Locate the cell with the specified text and output its [x, y] center coordinate. 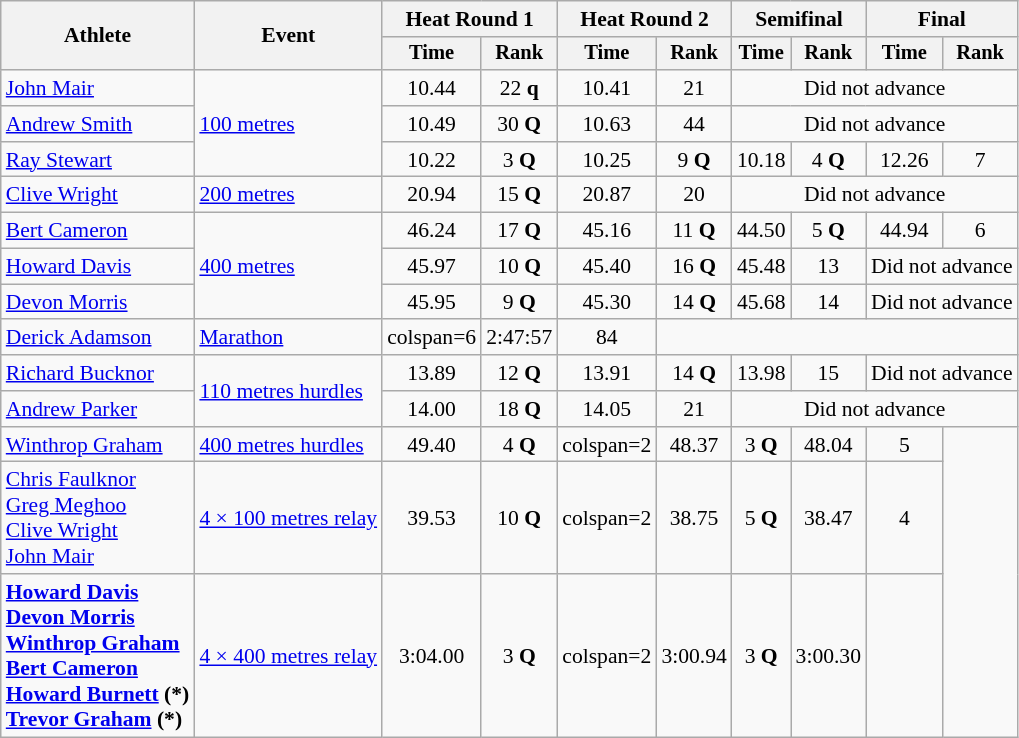
10.41 [606, 88]
45.95 [432, 302]
Andrew Parker [98, 409]
39.53 [432, 518]
Semifinal [799, 19]
Ray Stewart [98, 160]
Winthrop Graham [98, 445]
12 Q [519, 373]
16 Q [694, 267]
45.97 [432, 267]
11 Q [694, 231]
38.75 [694, 518]
3:00.30 [828, 656]
110 metres hurdles [288, 390]
44.94 [904, 231]
Athlete [98, 36]
48.37 [694, 445]
Heat Round 2 [644, 19]
13.91 [606, 373]
6 [980, 231]
10.63 [606, 124]
10.49 [432, 124]
45.30 [606, 302]
Event [288, 36]
400 metres hurdles [288, 445]
Clive Wright [98, 195]
Chris FaulknorGreg MeghooClive WrightJohn Mair [98, 518]
38.47 [828, 518]
22 q [519, 88]
400 metres [288, 266]
5 [904, 445]
20 [694, 195]
Howard Davis [98, 267]
colspan=6 [432, 338]
17 Q [519, 231]
49.40 [432, 445]
Marathon [288, 338]
Bert Cameron [98, 231]
45.40 [606, 267]
14 [828, 302]
30 Q [519, 124]
20.94 [432, 195]
100 metres [288, 124]
3:00.94 [694, 656]
84 [606, 338]
12.26 [904, 160]
44 [694, 124]
13.89 [432, 373]
Devon Morris [98, 302]
45.68 [762, 302]
10.25 [606, 160]
Heat Round 1 [470, 19]
13 [828, 267]
Derick Adamson [98, 338]
John Mair [98, 88]
13.98 [762, 373]
18 Q [519, 409]
10.44 [432, 88]
4 [904, 518]
45.16 [606, 231]
14.00 [432, 409]
45.48 [762, 267]
44.50 [762, 231]
15 [828, 373]
4 × 400 metres relay [288, 656]
10.18 [762, 160]
20.87 [606, 195]
4 × 100 metres relay [288, 518]
15 Q [519, 195]
Andrew Smith [98, 124]
14.05 [606, 409]
7 [980, 160]
Howard DavisDevon MorrisWinthrop GrahamBert CameronHoward Burnett (*)Trevor Graham (*) [98, 656]
200 metres [288, 195]
3:04.00 [432, 656]
2:47:57 [519, 338]
Final [942, 19]
48.04 [828, 445]
10.22 [432, 160]
Richard Bucknor [98, 373]
46.24 [432, 231]
